From the cell containing the given text, extract its center point as [X, Y] coordinate. 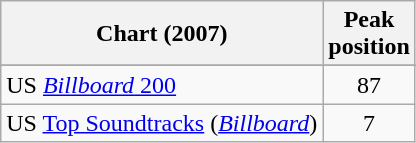
Peakposition [369, 34]
Chart (2007) [162, 34]
87 [369, 85]
7 [369, 123]
US Top Soundtracks (Billboard) [162, 123]
US Billboard 200 [162, 85]
